Extract the (X, Y) coordinate from the center of the cell holding the provided text.  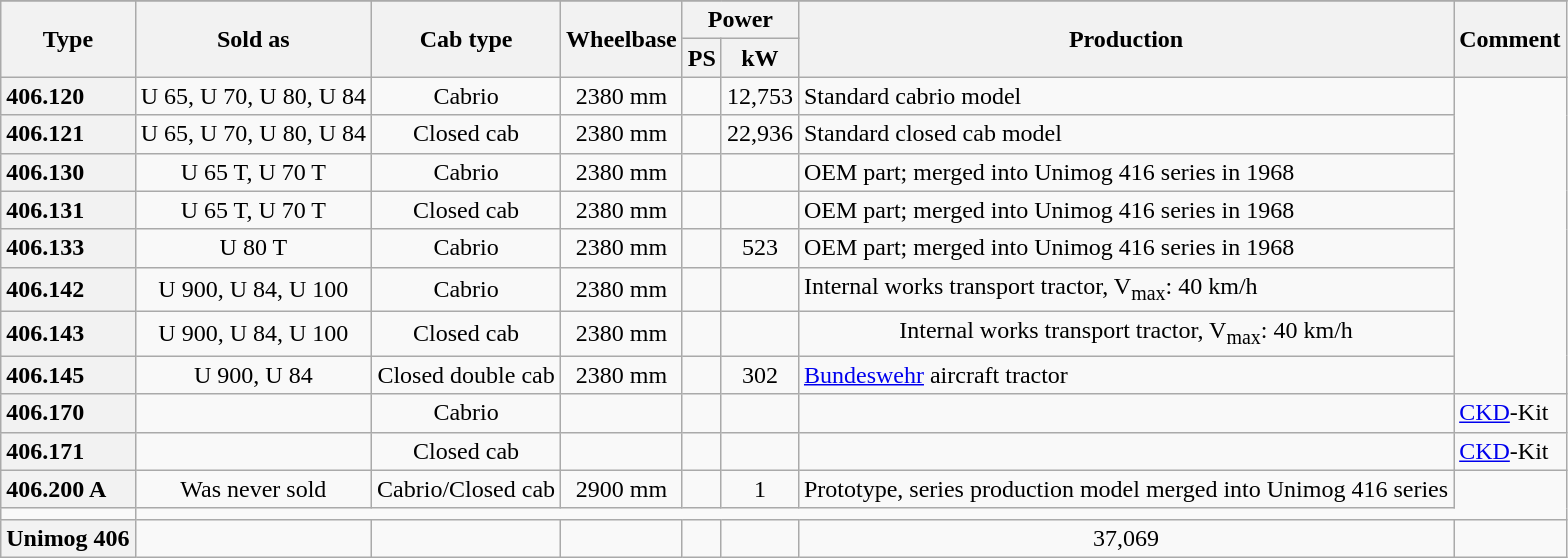
406.133 (68, 248)
22,936 (760, 134)
U 900, U 84 (253, 375)
Was never sold (253, 489)
Cab type (466, 39)
Bundeswehr aircraft tractor (1126, 375)
406.142 (68, 289)
Unimog 406 (68, 538)
406.170 (68, 413)
406.121 (68, 134)
Prototype, series production model merged into Unimog 416 series (1126, 489)
302 (760, 375)
406.145 (68, 375)
Standard cabrio model (1126, 96)
kW (760, 58)
406.120 (68, 96)
Wheelbase (622, 39)
Comment (1510, 39)
Standard closed cab model (1126, 134)
406.200 A (68, 489)
Closed double cab (466, 375)
2900 mm (622, 489)
37,069 (1126, 538)
U 80 T (253, 248)
406.131 (68, 210)
Production (1126, 39)
1 (760, 489)
406.171 (68, 451)
406.130 (68, 172)
PS (702, 58)
406.143 (68, 334)
Type (68, 39)
Power (740, 20)
12,753 (760, 96)
Cabrio/Closed cab (466, 489)
523 (760, 248)
Sold as (253, 39)
